From the cell containing the given text, extract its center point as [x, y] coordinate. 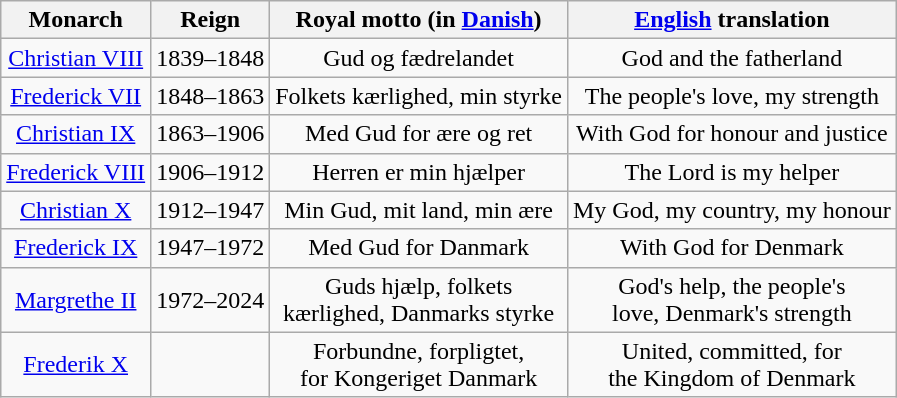
My God, my country, my honour [732, 210]
Frederik X [76, 364]
1839–1848 [210, 58]
With God for Denmark [732, 248]
Guds hjælp, folketskærlighed, Danmarks styrke [419, 300]
Folkets kærlighed, min styrke [419, 96]
Forbundne, forpligtet,for Kongeriget Danmark [419, 364]
The people's love, my strength [732, 96]
God and the fatherland [732, 58]
Christian VIII [76, 58]
1972–2024 [210, 300]
Royal motto (in Danish) [419, 20]
1863–1906 [210, 134]
Gud og fædrelandet [419, 58]
Min Gud, mit land, min ære [419, 210]
English translation [732, 20]
God's help, the people'slove, Denmark's strength [732, 300]
The Lord is my helper [732, 172]
Reign [210, 20]
Frederick VIII [76, 172]
1947–1972 [210, 248]
Margrethe II [76, 300]
Herren er min hjælper [419, 172]
Christian IX [76, 134]
With God for honour and justice [732, 134]
Christian X [76, 210]
Frederick VII [76, 96]
1848–1863 [210, 96]
Med Gud for ære og ret [419, 134]
Med Gud for Danmark [419, 248]
1906–1912 [210, 172]
1912–1947 [210, 210]
Monarch [76, 20]
United, committed, forthe Kingdom of Denmark [732, 364]
Frederick IX [76, 248]
